Return (X, Y) of the center of cell containing provided text 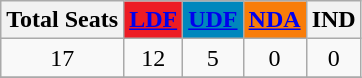
LDF (154, 20)
NDA (274, 20)
5 (213, 58)
12 (154, 58)
UDF (213, 20)
Total Seats (62, 20)
17 (62, 58)
IND (334, 20)
